Find where the given text appears and provide that cell's center as (x, y) coordinate. 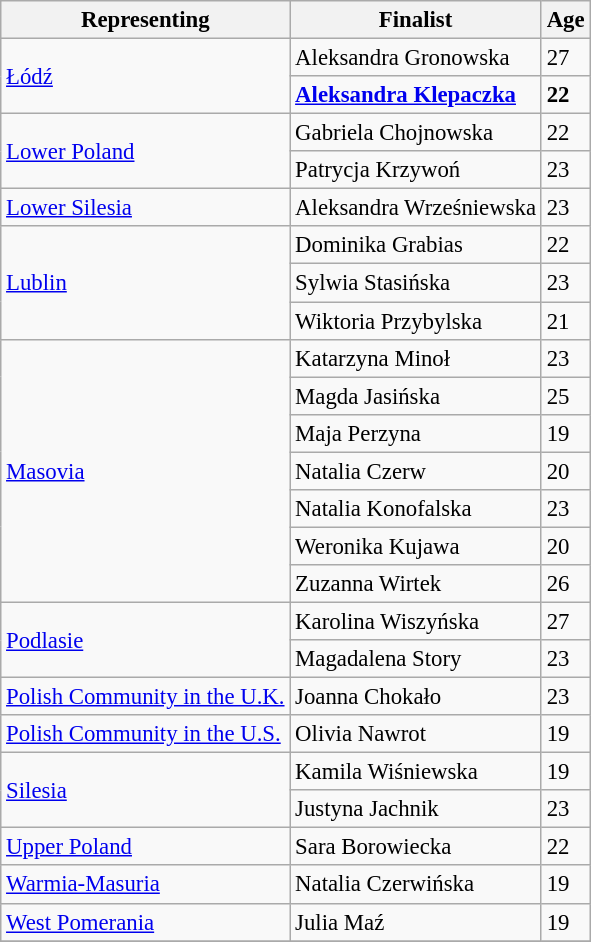
Lublin (146, 282)
Dominika Grabias (416, 245)
Sylwia Stasińska (416, 283)
Justyna Jachnik (416, 809)
Warmia-Masuria (146, 885)
Upper Poland (146, 847)
Weronika Kujawa (416, 546)
Magadalena Story (416, 659)
Silesia (146, 790)
Natalia Czerwińska (416, 885)
Masovia (146, 470)
Lower Silesia (146, 208)
Aleksandra Klepaczka (416, 95)
Finalist (416, 20)
26 (566, 584)
Natalia Konofalska (416, 509)
Magda Jasińska (416, 396)
Polish Community in the U.K. (146, 697)
Karolina Wiszyńska (416, 621)
Lower Poland (146, 152)
21 (566, 321)
Age (566, 20)
Łódź (146, 76)
Katarzyna Minoł (416, 358)
Wiktoria Przybylska (416, 321)
Olivia Nawrot (416, 734)
25 (566, 396)
Podlasie (146, 640)
Joanna Chokało (416, 697)
Kamila Wiśniewska (416, 772)
Julia Maź (416, 922)
West Pomerania (146, 922)
Patrycja Krzywoń (416, 170)
Representing (146, 20)
Gabriela Chojnowska (416, 133)
Aleksandra Wrześniewska (416, 208)
Sara Borowiecka (416, 847)
Polish Community in the U.S. (146, 734)
Maja Perzyna (416, 433)
Aleksandra Gronowska (416, 58)
Zuzanna Wirtek (416, 584)
Natalia Czerw (416, 471)
